For the text-containing cell, return its midpoint in [X, Y] coordinate format. 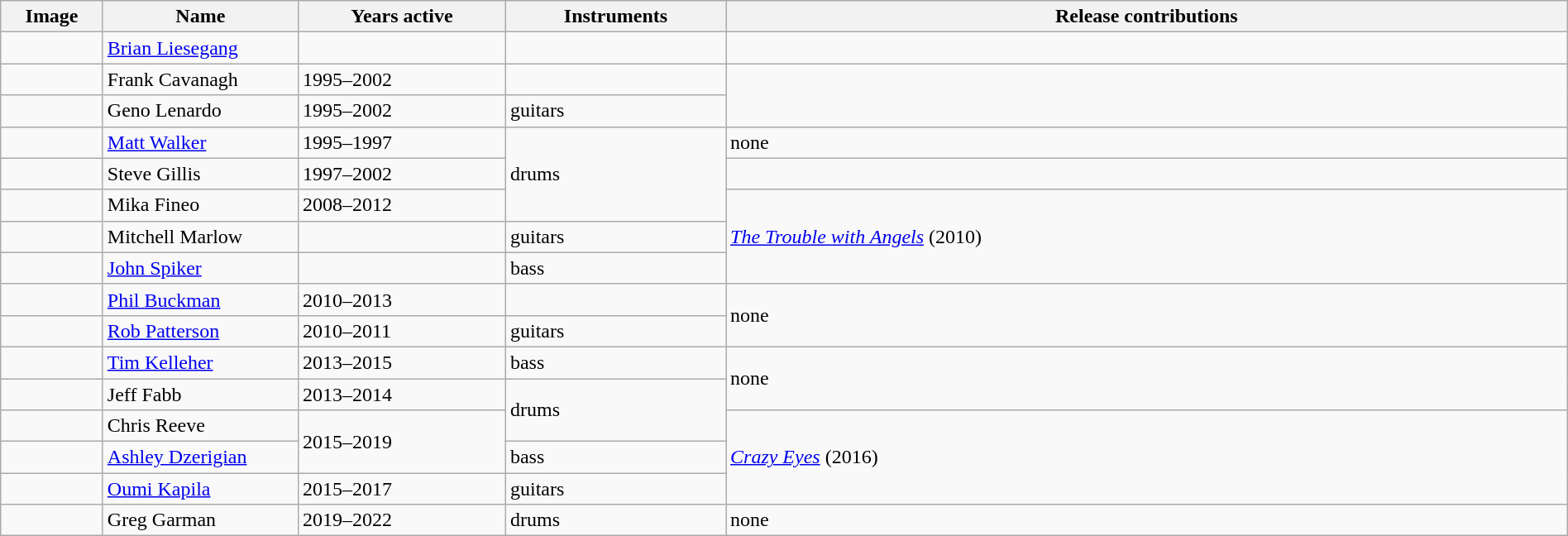
Image [52, 17]
Oumi Kapila [200, 489]
Years active [402, 17]
1997–2002 [402, 174]
Steve Gillis [200, 174]
2013–2015 [402, 362]
2010–2011 [402, 331]
2008–2012 [402, 205]
John Spiker [200, 268]
2019–2022 [402, 520]
Mika Fineo [200, 205]
2015–2017 [402, 489]
Name [200, 17]
Chris Reeve [200, 426]
Ashley Dzerigian [200, 457]
Geno Lenardo [200, 111]
2010–2013 [402, 299]
The Trouble with Angels (2010) [1147, 237]
Jeff Fabb [200, 395]
1995–1997 [402, 142]
Mitchell Marlow [200, 237]
Instruments [615, 17]
Crazy Eyes (2016) [1147, 457]
Frank Cavanagh [200, 79]
2013–2014 [402, 395]
Matt Walker [200, 142]
Tim Kelleher [200, 362]
Rob Patterson [200, 331]
Brian Liesegang [200, 48]
Phil Buckman [200, 299]
Greg Garman [200, 520]
Release contributions [1147, 17]
2015–2019 [402, 442]
